Return [x, y] of the center of cell containing provided text 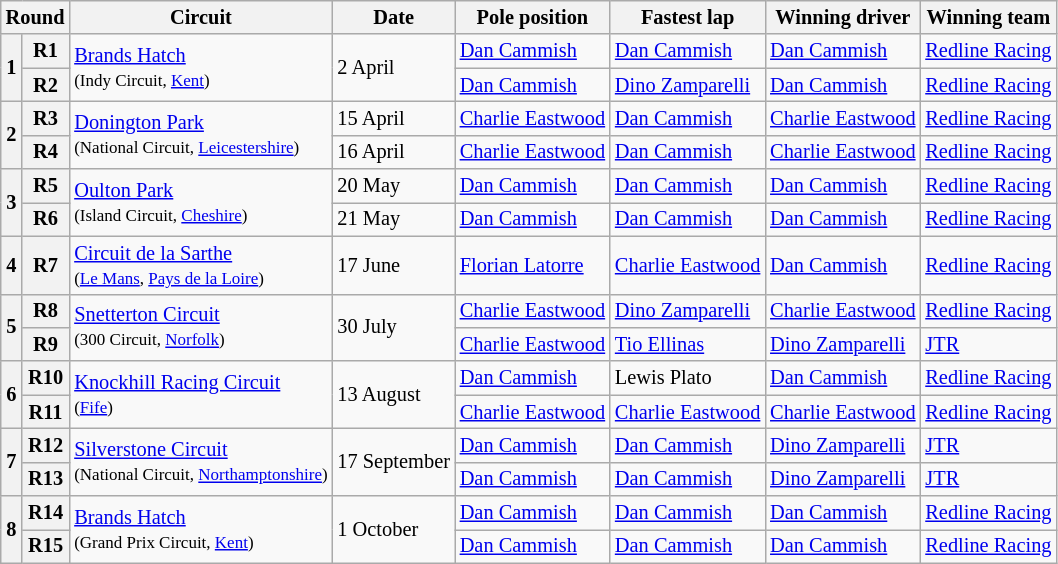
4 [12, 265]
R8 [46, 311]
Florian Latorre [532, 265]
R9 [46, 344]
Lewis Plato [688, 378]
Round [36, 17]
R2 [46, 85]
Date [393, 17]
6 [12, 394]
2 April [393, 68]
17 September [393, 462]
Circuit [200, 17]
R15 [46, 546]
R13 [46, 479]
16 April [393, 152]
Oulton Park(Island Circuit, Cheshire) [200, 202]
Donington Park(National Circuit, Leicestershire) [200, 134]
17 June [393, 265]
R7 [46, 265]
15 April [393, 118]
2 [12, 134]
1 [12, 68]
Winning driver [842, 17]
20 May [393, 186]
8 [12, 530]
R14 [46, 513]
Silverstone Circuit(National Circuit, Northamptonshire) [200, 462]
Winning team [988, 17]
Brands Hatch(Indy Circuit, Kent) [200, 68]
Snetterton Circuit(300 Circuit, Norfolk) [200, 328]
R11 [46, 412]
Circuit de la Sarthe(Le Mans, Pays de la Loire) [200, 265]
R6 [46, 219]
30 July [393, 328]
Tio Ellinas [688, 344]
R10 [46, 378]
13 August [393, 394]
R5 [46, 186]
Pole position [532, 17]
Knockhill Racing Circuit(Fife) [200, 394]
Fastest lap [688, 17]
7 [12, 462]
R3 [46, 118]
1 October [393, 530]
R4 [46, 152]
R1 [46, 51]
R12 [46, 445]
5 [12, 328]
3 [12, 202]
21 May [393, 219]
Brands Hatch(Grand Prix Circuit, Kent) [200, 530]
